Locate the cell with the specified text and output its [x, y] center coordinate. 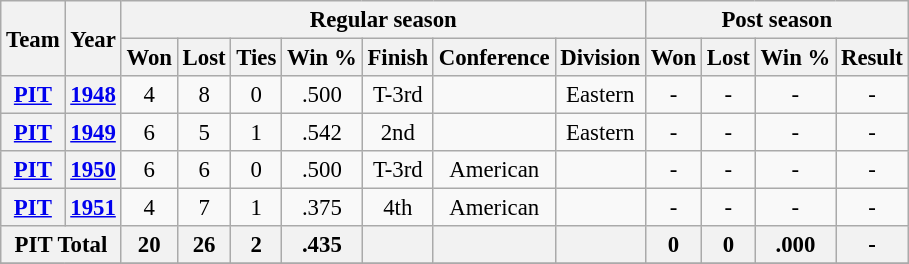
Result [872, 58]
.375 [322, 208]
.000 [795, 245]
Post season [776, 20]
Team [33, 38]
Ties [256, 58]
2 [256, 245]
Conference [494, 58]
1948 [93, 95]
5 [204, 133]
.542 [322, 133]
20 [149, 245]
1949 [93, 133]
.435 [322, 245]
1951 [93, 208]
7 [204, 208]
Regular season [383, 20]
1950 [93, 170]
PIT Total [61, 245]
2nd [398, 133]
Year [93, 38]
Division [600, 58]
8 [204, 95]
4th [398, 208]
26 [204, 245]
Finish [398, 58]
